Find where the given text appears and provide that cell's center as [X, Y] coordinate. 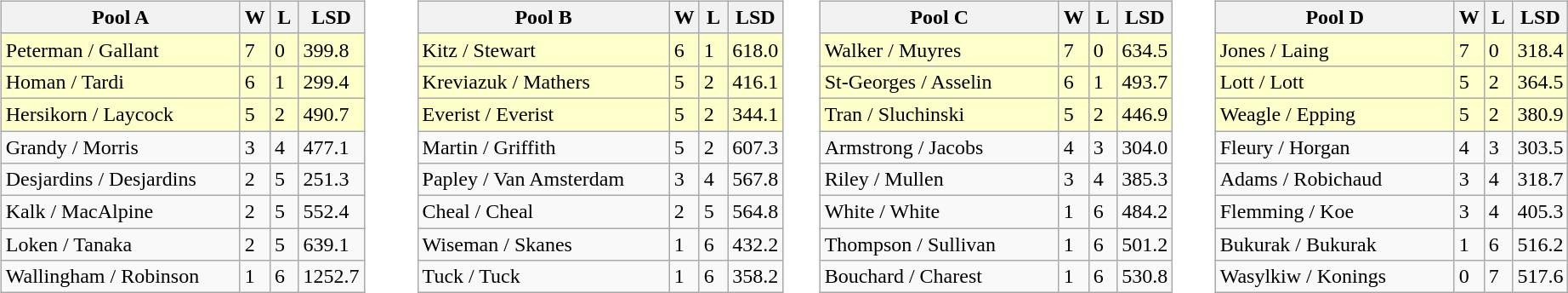
567.8 [755, 180]
477.1 [332, 147]
607.3 [755, 147]
358.2 [755, 277]
399.8 [332, 49]
Jones / Laing [1335, 49]
Peterman / Gallant [121, 49]
Kalk / MacAlpine [121, 212]
Grandy / Morris [121, 147]
Loken / Tanaka [121, 244]
618.0 [755, 49]
517.6 [1541, 277]
Riley / Mullen [939, 180]
304.0 [1145, 147]
490.7 [332, 114]
Lott / Lott [1335, 82]
Everist / Everist [543, 114]
564.8 [755, 212]
Desjardins / Desjardins [121, 180]
552.4 [332, 212]
405.3 [1541, 212]
380.9 [1541, 114]
Wasylkiw / Konings [1335, 277]
Martin / Griffith [543, 147]
Bukurak / Bukurak [1335, 244]
Fleury / Horgan [1335, 147]
Hersikorn / Laycock [121, 114]
Bouchard / Charest [939, 277]
446.9 [1145, 114]
Kreviazuk / Mathers [543, 82]
Pool C [939, 17]
299.4 [332, 82]
501.2 [1145, 244]
Tuck / Tuck [543, 277]
416.1 [755, 82]
Thompson / Sullivan [939, 244]
364.5 [1541, 82]
530.8 [1145, 277]
Papley / Van Amsterdam [543, 180]
639.1 [332, 244]
303.5 [1541, 147]
484.2 [1145, 212]
Cheal / Cheal [543, 212]
493.7 [1145, 82]
Kitz / Stewart [543, 49]
Tran / Sluchinski [939, 114]
318.4 [1541, 49]
Pool A [121, 17]
251.3 [332, 180]
1252.7 [332, 277]
432.2 [755, 244]
385.3 [1145, 180]
516.2 [1541, 244]
Pool D [1335, 17]
344.1 [755, 114]
Weagle / Epping [1335, 114]
Walker / Muyres [939, 49]
Flemming / Koe [1335, 212]
St-Georges / Asselin [939, 82]
Adams / Robichaud [1335, 180]
634.5 [1145, 49]
318.7 [1541, 180]
Armstrong / Jacobs [939, 147]
Pool B [543, 17]
Homan / Tardi [121, 82]
Wallingham / Robinson [121, 277]
Wiseman / Skanes [543, 244]
White / White [939, 212]
